Return [X, Y] of the center of cell containing provided text 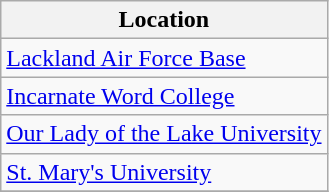
Lackland Air Force Base [164, 58]
Location [164, 20]
Incarnate Word College [164, 96]
St. Mary's University [164, 172]
Our Lady of the Lake University [164, 134]
